Capture the cell that displays the provided text and extract its (X, Y) central coordinate. 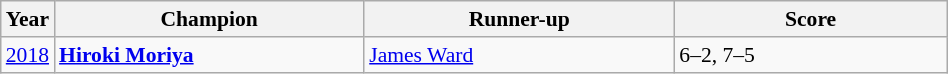
Hiroki Moriya (209, 55)
Year (28, 19)
Runner-up (519, 19)
Score (810, 19)
James Ward (519, 55)
Champion (209, 19)
2018 (28, 55)
6–2, 7–5 (810, 55)
